Scan for the cell matching the given text and deliver its [X, Y] coordinate at center. 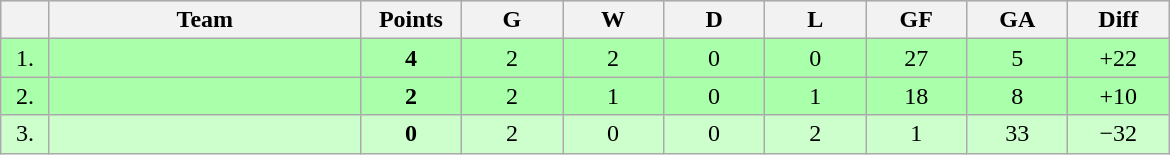
Team [204, 20]
G [512, 20]
−32 [1118, 134]
3. [26, 134]
33 [1018, 134]
GA [1018, 20]
2. [26, 96]
Diff [1118, 20]
GF [916, 20]
+22 [1118, 58]
1. [26, 58]
W [612, 20]
18 [916, 96]
8 [1018, 96]
27 [916, 58]
4 [410, 58]
D [714, 20]
L [816, 20]
Points [410, 20]
5 [1018, 58]
+10 [1118, 96]
